Extract the [X, Y] coordinate from the center of the cell holding the provided text.  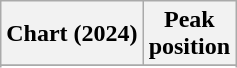
Peakposition [189, 34]
Chart (2024) [72, 34]
